Return the [x, y] coordinate for the center point of the cell that contains the specified text.  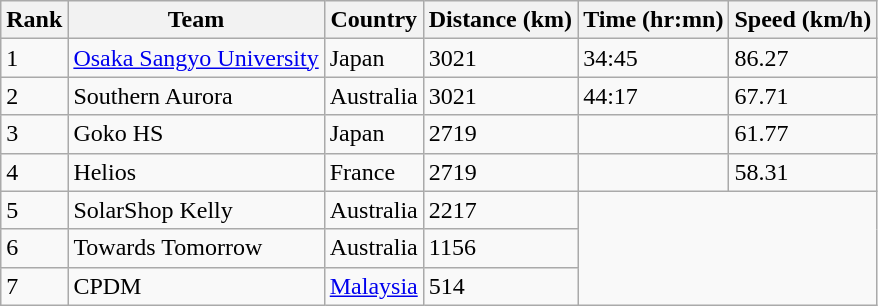
2217 [500, 210]
Osaka Sangyo University [196, 58]
4 [34, 172]
6 [34, 248]
86.27 [803, 58]
514 [500, 286]
58.31 [803, 172]
1 [34, 58]
7 [34, 286]
Time (hr:mn) [654, 20]
Speed (km/h) [803, 20]
67.71 [803, 96]
Country [374, 20]
2 [34, 96]
Southern Aurora [196, 96]
Team [196, 20]
SolarShop Kelly [196, 210]
Helios [196, 172]
Goko HS [196, 134]
Distance (km) [500, 20]
1156 [500, 248]
Towards Tomorrow [196, 248]
France [374, 172]
44:17 [654, 96]
61.77 [803, 134]
Malaysia [374, 286]
5 [34, 210]
3 [34, 134]
34:45 [654, 58]
CPDM [196, 286]
Rank [34, 20]
